Capture the cell that displays the provided text and extract its [X, Y] central coordinate. 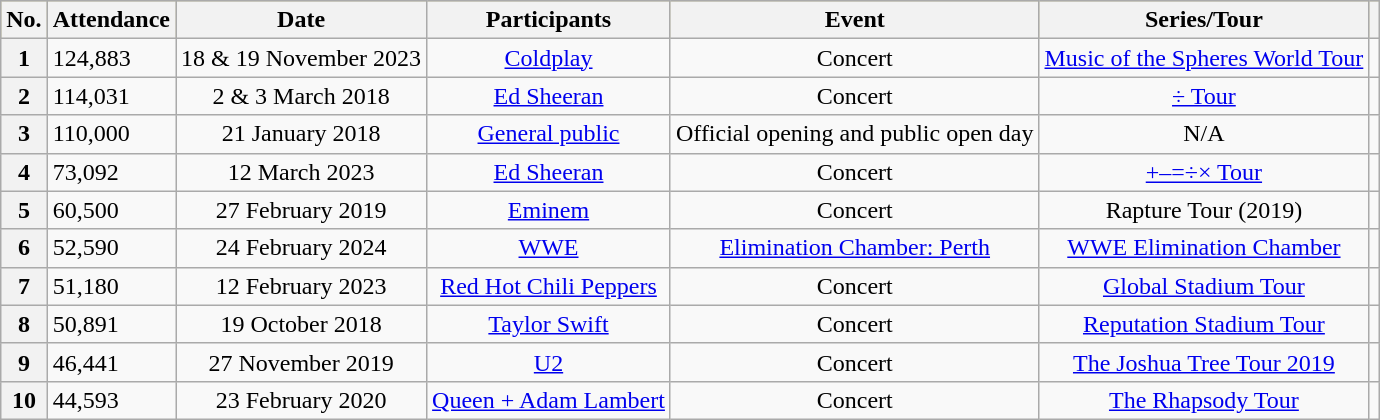
73,092 [111, 172]
44,593 [111, 400]
2 & 3 March 2018 [302, 96]
12 March 2023 [302, 172]
No. [24, 20]
1 [24, 58]
+–=÷× Tour [1204, 172]
60,500 [111, 210]
50,891 [111, 324]
The Rhapsody Tour [1204, 400]
46,441 [111, 362]
27 November 2019 [302, 362]
Date [302, 20]
4 [24, 172]
Red Hot Chili Peppers [549, 286]
÷ Tour [1204, 96]
2 [24, 96]
Eminem [549, 210]
General public [549, 134]
21 January 2018 [302, 134]
Coldplay [549, 58]
Reputation Stadium Tour [1204, 324]
3 [24, 134]
51,180 [111, 286]
12 February 2023 [302, 286]
5 [24, 210]
110,000 [111, 134]
27 February 2019 [302, 210]
8 [24, 324]
Rapture Tour (2019) [1204, 210]
124,883 [111, 58]
23 February 2020 [302, 400]
6 [24, 248]
Participants [549, 20]
The Joshua Tree Tour 2019 [1204, 362]
WWE [549, 248]
Global Stadium Tour [1204, 286]
7 [24, 286]
19 October 2018 [302, 324]
Official opening and public open day [854, 134]
Attendance [111, 20]
114,031 [111, 96]
18 & 19 November 2023 [302, 58]
52,590 [111, 248]
N/A [1204, 134]
10 [24, 400]
Taylor Swift [549, 324]
Queen + Adam Lambert [549, 400]
9 [24, 362]
Elimination Chamber: Perth [854, 248]
Series/Tour [1204, 20]
U2 [549, 362]
24 February 2024 [302, 248]
Event [854, 20]
Music of the Spheres World Tour [1204, 58]
WWE Elimination Chamber [1204, 248]
